Identify which cell holds the provided text, then report its (X, Y) central coordinate. 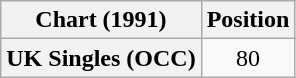
Position (248, 20)
Chart (1991) (101, 20)
UK Singles (OCC) (101, 58)
80 (248, 58)
